Find where the given text appears and provide that cell's center as (x, y) coordinate. 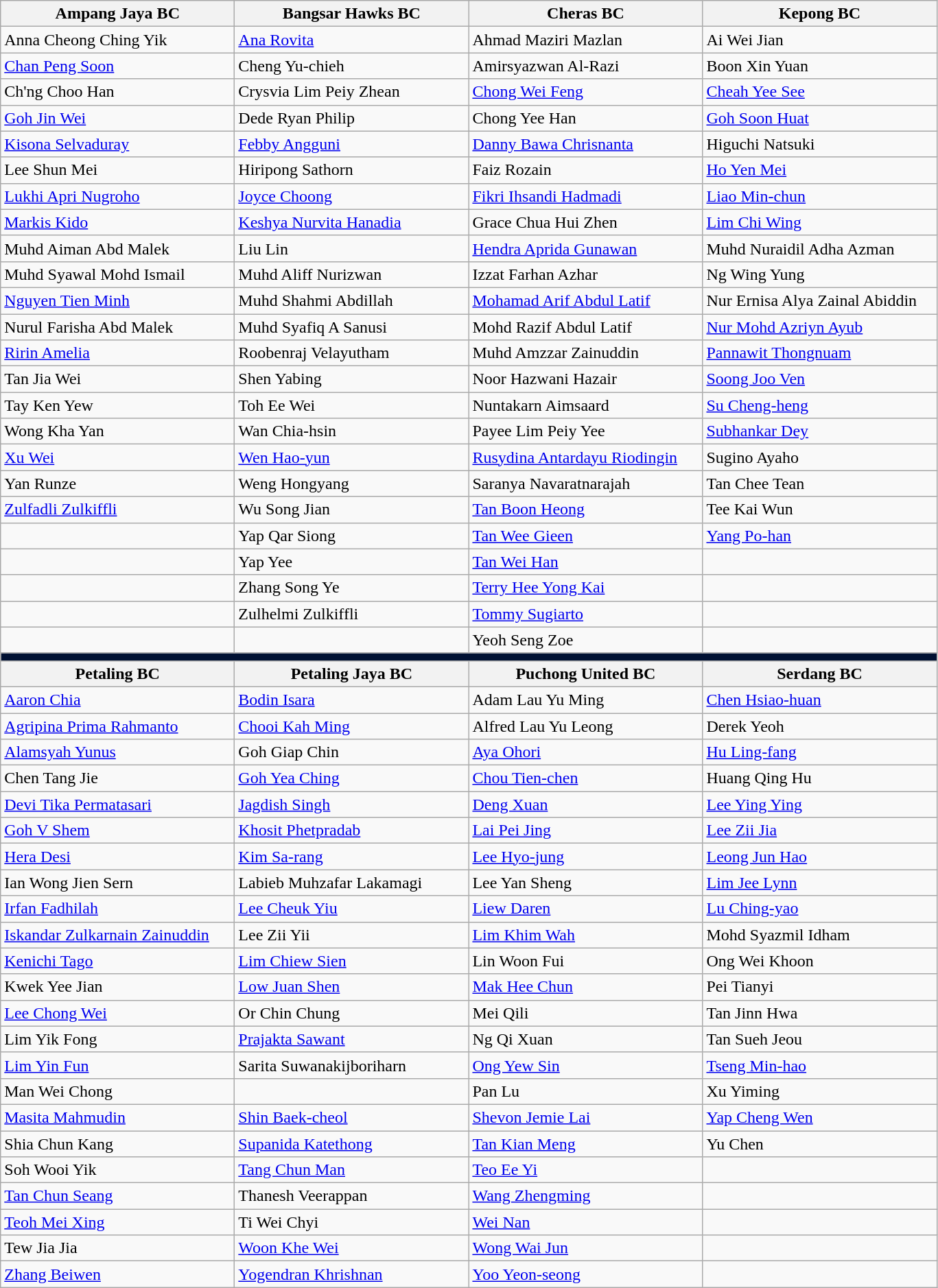
Dede Ryan Philip (351, 118)
Wong Wai Jun (586, 1248)
Ana Rovita (351, 40)
Chong Wei Feng (586, 92)
Shevon Jemie Lai (586, 1117)
Tan Wee Gieen (586, 536)
Tseng Min-hao (819, 1065)
Goh Giap Chin (351, 752)
Petaling BC (118, 673)
Pannawit Thongnuam (819, 353)
Lee Chong Wei (118, 1013)
Yap Cheng Wen (819, 1117)
Or Chin Chung (351, 1013)
Xu Yiming (819, 1091)
Fikri Ihsandi Hadmadi (586, 196)
Alamsyah Yunus (118, 752)
Irfan Fadhilah (118, 909)
Payee Lim Peiy Yee (586, 431)
Markis Kido (118, 222)
Muhd Aliff Nurizwan (351, 274)
Nur Ernisa Alya Zainal Abiddin (819, 300)
Goh Yea Ching (351, 778)
Shen Yabing (351, 379)
Liew Daren (586, 909)
Kepong BC (819, 14)
Tan Chun Seang (118, 1196)
Zulhelmi Zulkiffli (351, 614)
Ai Wei Jian (819, 40)
Toh Ee Wei (351, 405)
Nur Mohd Azriyn Ayub (819, 327)
Cheng Yu-chieh (351, 66)
Terry Hee Yong Kai (586, 588)
Prajakta Sawant (351, 1039)
Chou Tien-chen (586, 778)
Joyce Choong (351, 196)
Tan Wei Han (586, 562)
Sugino Ayaho (819, 457)
Wang Zhengming (586, 1196)
Chong Yee Han (586, 118)
Masita Mahmudin (118, 1117)
Crysvia Lim Peiy Zhean (351, 92)
Chooi Kah Ming (351, 726)
Man Wei Chong (118, 1091)
Tan Chee Tean (819, 484)
Muhd Syawal Mohd Ismail (118, 274)
Wen Hao-yun (351, 457)
Aya Ohori (586, 752)
Hera Desi (118, 857)
Liu Lin (351, 248)
Ian Wong Jien Sern (118, 883)
Adam Lau Yu Ming (586, 700)
Lim Yik Fong (118, 1039)
Hendra Aprida Gunawan (586, 248)
Muhd Aiman Abd Malek (118, 248)
Keshya Nurvita Hanadia (351, 222)
Yap Qar Siong (351, 536)
Kwek Yee Jian (118, 987)
Thanesh Veerappan (351, 1196)
Kim Sa-rang (351, 857)
Ti Wei Chyi (351, 1222)
Goh V Shem (118, 831)
Danny Bawa Chrisnanta (586, 144)
Low Juan Shen (351, 987)
Liao Min-chun (819, 196)
Jagdish Singh (351, 804)
Ririn Amelia (118, 353)
Woon Khe Wei (351, 1248)
Muhd Nuraidil Adha Azman (819, 248)
Su Cheng-heng (819, 405)
Tommy Sugiarto (586, 614)
Mohd Syazmil Idham (819, 935)
Devi Tika Permatasari (118, 804)
Xu Wei (118, 457)
Nurul Farisha Abd Malek (118, 327)
Aaron Chia (118, 700)
Yogendran Khrishnan (351, 1274)
Tan Sueh Jeou (819, 1039)
Lee Ying Ying (819, 804)
Tew Jia Jia (118, 1248)
Bodin Isara (351, 700)
Nuntakarn Aimsaard (586, 405)
Ong Yew Sin (586, 1065)
Mei Qili (586, 1013)
Pei Tianyi (819, 987)
Wan Chia-hsin (351, 431)
Tee Kai Wun (819, 510)
Labieb Muhzafar Lakamagi (351, 883)
Lin Woon Fui (586, 961)
Noor Hazwani Hazair (586, 379)
Hu Ling-fang (819, 752)
Teo Ee Yi (586, 1170)
Muhd Syafiq A Sanusi (351, 327)
Shin Baek-cheol (351, 1117)
Lim Chi Wing (819, 222)
Goh Jin Wei (118, 118)
Zhang Song Ye (351, 588)
Yang Po-han (819, 536)
Lai Pei Jing (586, 831)
Yoo Yeon-seong (586, 1274)
Soh Wooi Yik (118, 1170)
Khosit Phetpradab (351, 831)
Leong Jun Hao (819, 857)
Lu Ching-yao (819, 909)
Lee Zii Yii (351, 935)
Tan Jia Wei (118, 379)
Izzat Farhan Azhar (586, 274)
Muhd Shahmi Abdillah (351, 300)
Nguyen Tien Minh (118, 300)
Cheah Yee See (819, 92)
Goh Soon Huat (819, 118)
Ch'ng Choo Han (118, 92)
Ahmad Maziri Mazlan (586, 40)
Puchong United BC (586, 673)
Soong Joo Ven (819, 379)
Deng Xuan (586, 804)
Lee Hyo-jung (586, 857)
Zhang Beiwen (118, 1274)
Saranya Navaratnarajah (586, 484)
Shia Chun Kang (118, 1143)
Wei Nan (586, 1222)
Petaling Jaya BC (351, 673)
Zulfadli Zulkiffli (118, 510)
Yeoh Seng Zoe (586, 640)
Kisona Selvaduray (118, 144)
Anna Cheong Ching Yik (118, 40)
Lukhi Apri Nugroho (118, 196)
Higuchi Natsuki (819, 144)
Serdang BC (819, 673)
Ho Yen Mei (819, 170)
Sarita Suwanakijboriharn (351, 1065)
Tay Ken Yew (118, 405)
Wu Song Jian (351, 510)
Ampang Jaya BC (118, 14)
Lee Cheuk Yiu (351, 909)
Alfred Lau Yu Leong (586, 726)
Chen Tang Jie (118, 778)
Yan Runze (118, 484)
Lee Shun Mei (118, 170)
Muhd Amzzar Zainuddin (586, 353)
Tan Jinn Hwa (819, 1013)
Wong Kha Yan (118, 431)
Pan Lu (586, 1091)
Ong Wei Khoon (819, 961)
Mak Hee Chun (586, 987)
Derek Yeoh (819, 726)
Kenichi Tago (118, 961)
Lim Yin Fun (118, 1065)
Mohd Razif Abdul Latif (586, 327)
Teoh Mei Xing (118, 1222)
Chen Hsiao-huan (819, 700)
Supanida Katethong (351, 1143)
Hiripong Sathorn (351, 170)
Tang Chun Man (351, 1170)
Lim Chiew Sien (351, 961)
Mohamad Arif Abdul Latif (586, 300)
Ng Wing Yung (819, 274)
Boon Xin Yuan (819, 66)
Amirsyazwan Al-Razi (586, 66)
Agripina Prima Rahmanto (118, 726)
Tan Kian Meng (586, 1143)
Roobenraj Velayutham (351, 353)
Weng Hongyang (351, 484)
Grace Chua Hui Zhen (586, 222)
Lim Khim Wah (586, 935)
Febby Angguni (351, 144)
Iskandar Zulkarnain Zainuddin (118, 935)
Huang Qing Hu (819, 778)
Yu Chen (819, 1143)
Faiz Rozain (586, 170)
Bangsar Hawks BC (351, 14)
Chan Peng Soon (118, 66)
Yap Yee (351, 562)
Lee Zii Jia (819, 831)
Lim Jee Lynn (819, 883)
Lee Yan Sheng (586, 883)
Tan Boon Heong (586, 510)
Cheras BC (586, 14)
Subhankar Dey (819, 431)
Rusydina Antardayu Riodingin (586, 457)
Ng Qi Xuan (586, 1039)
